Pinpoint the cell where the given text exists, returning its (x, y) midpoint coordinate. 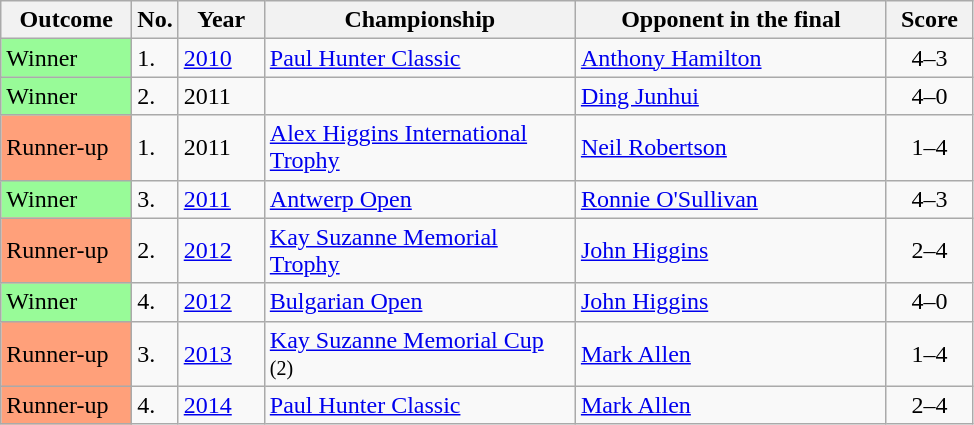
Championship (420, 20)
Kay Suzanne Memorial Cup (2) (420, 354)
2013 (221, 354)
Kay Suzanne Memorial Trophy (420, 250)
No. (155, 20)
Ding Junhui (730, 96)
Ronnie O'Sullivan (730, 199)
2014 (221, 405)
Outcome (66, 20)
Bulgarian Open (420, 302)
Antwerp Open (420, 199)
Score (929, 20)
Alex Higgins International Trophy (420, 148)
2010 (221, 58)
Anthony Hamilton (730, 58)
Opponent in the final (730, 20)
Neil Robertson (730, 148)
Year (221, 20)
